Scan for the cell matching the given text and deliver its [X, Y] coordinate at center. 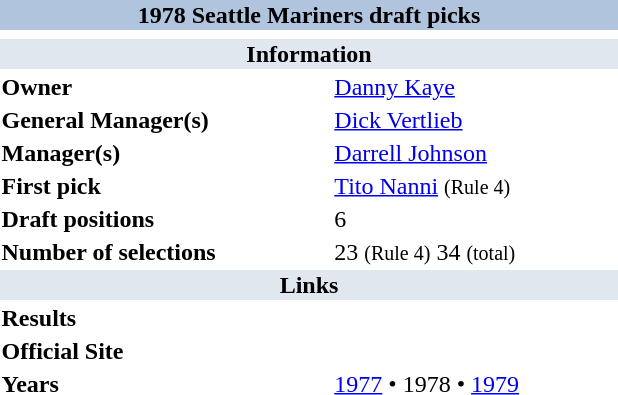
1978 Seattle Mariners draft picks [309, 15]
Results [165, 318]
Tito Nanni (Rule 4) [476, 186]
Official Site [165, 351]
Manager(s) [165, 153]
Dick Vertlieb [476, 120]
First pick [165, 186]
Number of selections [165, 252]
Darrell Johnson [476, 153]
Information [309, 54]
Draft positions [165, 219]
Owner [165, 87]
Danny Kaye [476, 87]
6 [476, 219]
Links [309, 285]
General Manager(s) [165, 120]
23 (Rule 4) 34 (total) [476, 252]
